Return the [x, y] coordinate for the center point of the cell that contains the specified text.  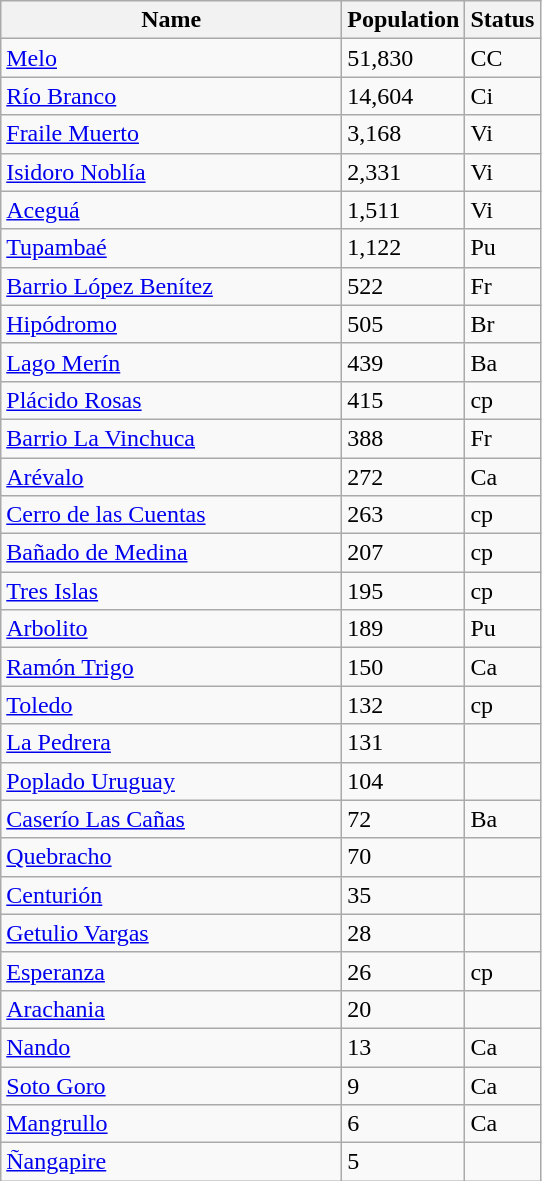
Barrio La Vinchuca [172, 438]
20 [404, 1009]
132 [404, 705]
131 [404, 743]
Arbolito [172, 629]
Mangrullo [172, 1124]
Esperanza [172, 971]
Getulio Vargas [172, 933]
35 [404, 895]
Lago Merín [172, 362]
Plácido Rosas [172, 400]
207 [404, 553]
Population [404, 20]
Quebracho [172, 857]
Br [502, 324]
Poplado Uruguay [172, 781]
Ramón Trigo [172, 667]
Hipódromo [172, 324]
Soto Goro [172, 1085]
Tres Islas [172, 591]
Cerro de las Cuentas [172, 515]
70 [404, 857]
439 [404, 362]
1,511 [404, 210]
Nando [172, 1047]
Aceguá [172, 210]
Toledo [172, 705]
14,604 [404, 96]
6 [404, 1124]
72 [404, 819]
Caserío Las Cañas [172, 819]
5 [404, 1162]
Barrio López Benítez [172, 286]
Bañado de Medina [172, 553]
Río Branco [172, 96]
Fraile Muerto [172, 134]
104 [404, 781]
3,168 [404, 134]
La Pedrera [172, 743]
150 [404, 667]
195 [404, 591]
Arachania [172, 1009]
388 [404, 438]
1,122 [404, 248]
Isidoro Noblía [172, 172]
522 [404, 286]
CC [502, 58]
Centurión [172, 895]
Ci [502, 96]
189 [404, 629]
263 [404, 515]
Ñangapire [172, 1162]
28 [404, 933]
9 [404, 1085]
13 [404, 1047]
Arévalo [172, 477]
Tupambaé [172, 248]
Name [172, 20]
51,830 [404, 58]
2,331 [404, 172]
272 [404, 477]
505 [404, 324]
Status [502, 20]
415 [404, 400]
26 [404, 971]
Melo [172, 58]
